From the cell containing the given text, extract its center point as (x, y) coordinate. 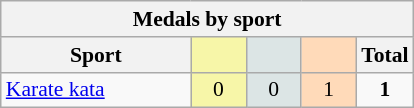
Karate kata (96, 90)
Sport (96, 55)
Medals by sport (208, 19)
Total (384, 55)
